Pinpoint the cell where the given text exists, returning its (x, y) midpoint coordinate. 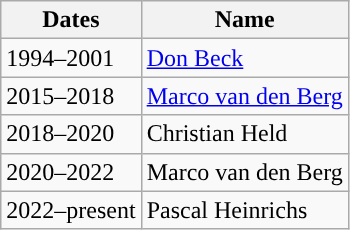
Christian Held (244, 134)
2020–2022 (71, 172)
2018–2020 (71, 134)
2015–2018 (71, 96)
Dates (71, 20)
Pascal Heinrichs (244, 210)
Don Beck (244, 58)
2022–present (71, 210)
1994–2001 (71, 58)
Name (244, 20)
